Return the (x, y) coordinate for the center point of the cell that contains the specified text.  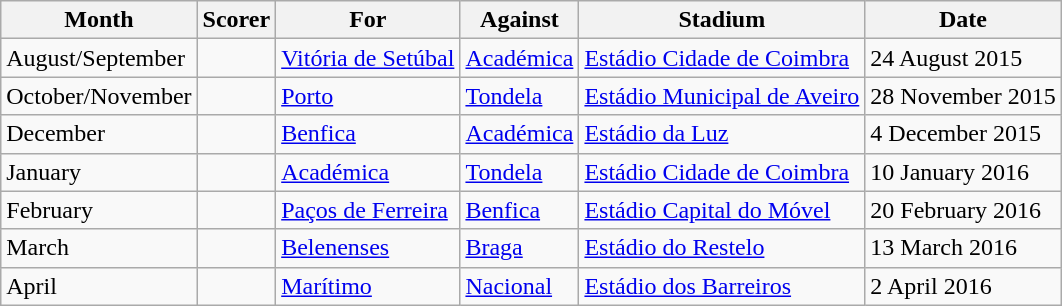
March (99, 248)
April (99, 286)
Scorer (236, 20)
February (99, 210)
January (99, 172)
For (368, 20)
20 February 2016 (963, 210)
Estádio Capital do Móvel (722, 210)
Vitória de Setúbal (368, 58)
Estádio dos Barreiros (722, 286)
Stadium (722, 20)
10 January 2016 (963, 172)
2 April 2016 (963, 286)
Estádio Municipal de Aveiro (722, 96)
December (99, 134)
Date (963, 20)
Estádio do Restelo (722, 248)
Month (99, 20)
Paços de Ferreira (368, 210)
October/November (99, 96)
Marítimo (368, 286)
24 August 2015 (963, 58)
Against (520, 20)
Belenenses (368, 248)
13 March 2016 (963, 248)
Estádio da Luz (722, 134)
Braga (520, 248)
August/September (99, 58)
Porto (368, 96)
4 December 2015 (963, 134)
28 November 2015 (963, 96)
Nacional (520, 286)
